Return the [x, y] coordinate for the center point of the cell that contains the specified text.  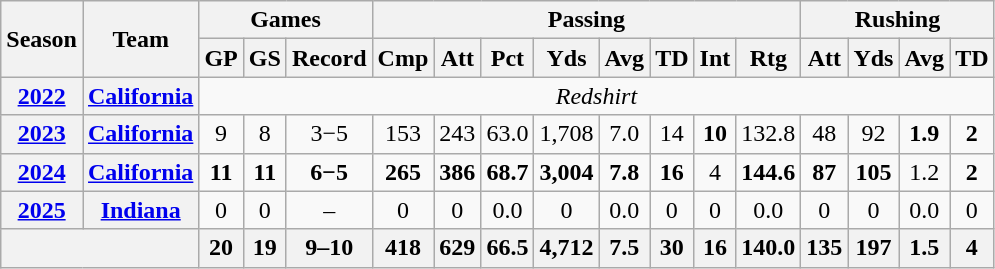
Rushing [898, 20]
Rtg [768, 58]
Team [140, 39]
92 [874, 134]
Passing [586, 20]
2024 [42, 172]
9–10 [329, 248]
63.0 [508, 134]
10 [715, 134]
629 [458, 248]
1.2 [924, 172]
265 [403, 172]
Redshirt [596, 96]
9 [221, 134]
153 [403, 134]
7.0 [624, 134]
3,004 [566, 172]
2022 [42, 96]
14 [672, 134]
135 [824, 248]
Pct [508, 58]
20 [221, 248]
140.0 [768, 248]
144.6 [768, 172]
243 [458, 134]
1.5 [924, 248]
105 [874, 172]
6−5 [329, 172]
418 [403, 248]
7.5 [624, 248]
GP [221, 58]
Cmp [403, 58]
8 [264, 134]
1,708 [566, 134]
– [329, 210]
48 [824, 134]
197 [874, 248]
3−5 [329, 134]
2023 [42, 134]
7.8 [624, 172]
19 [264, 248]
4,712 [566, 248]
Season [42, 39]
1.9 [924, 134]
66.5 [508, 248]
Int [715, 58]
Record [329, 58]
2025 [42, 210]
68.7 [508, 172]
30 [672, 248]
386 [458, 172]
132.8 [768, 134]
GS [264, 58]
Games [286, 20]
Indiana [140, 210]
87 [824, 172]
